Capture the cell that displays the provided text and extract its (x, y) central coordinate. 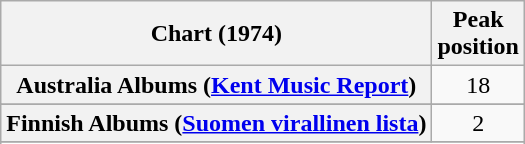
Finnish Albums (Suomen virallinen lista) (216, 123)
2 (478, 123)
Chart (1974) (216, 34)
Australia Albums (Kent Music Report) (216, 85)
18 (478, 85)
Peakposition (478, 34)
